Pinpoint the cell where the given text exists, returning its (x, y) midpoint coordinate. 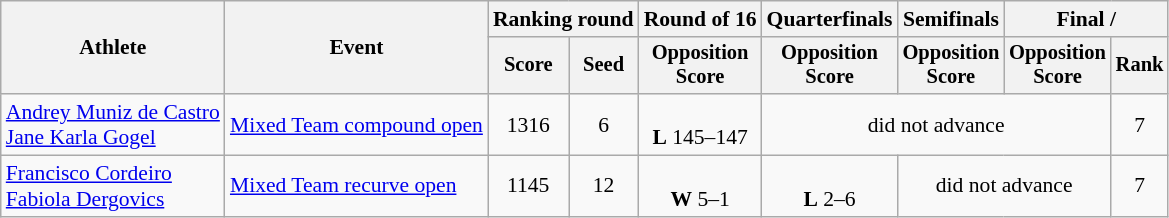
Mixed Team compound open (356, 124)
Final / (1086, 19)
Event (356, 48)
Francisco CordeiroFabiola Dergovics (113, 186)
Round of 16 (700, 19)
Score (528, 66)
12 (603, 186)
L 2–6 (830, 186)
1316 (528, 124)
Rank (1140, 66)
L 145–147 (700, 124)
Seed (603, 66)
1145 (528, 186)
Quarterfinals (830, 19)
Ranking round (564, 19)
Andrey Muniz de CastroJane Karla Gogel (113, 124)
Athlete (113, 48)
6 (603, 124)
W 5–1 (700, 186)
Semifinals (952, 19)
Mixed Team recurve open (356, 186)
